Provide the [x, y] coordinate of the cell's center where the given text is located.  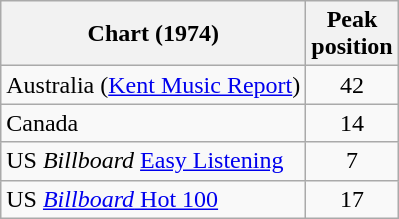
14 [352, 123]
US Billboard Hot 100 [154, 199]
17 [352, 199]
7 [352, 161]
42 [352, 85]
Chart (1974) [154, 34]
US Billboard Easy Listening [154, 161]
Australia (Kent Music Report) [154, 85]
Canada [154, 123]
Peakposition [352, 34]
